Determine the [X, Y] coordinate at the center of the cell enclosing the given text.  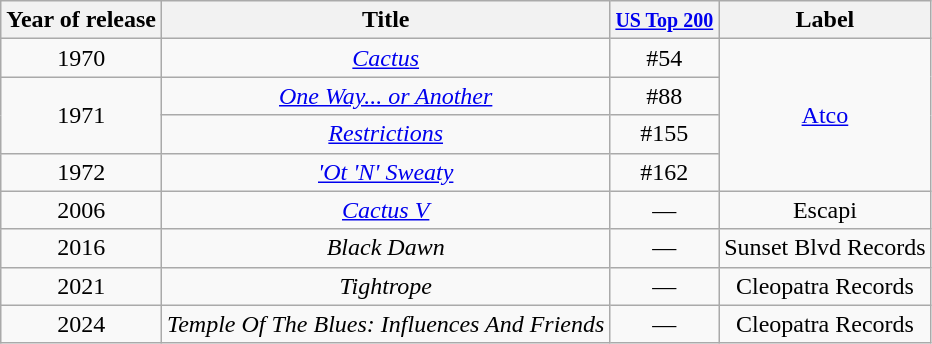
2016 [82, 248]
Temple Of The Blues: Influences And Friends [386, 324]
Escapi [825, 210]
#155 [664, 134]
Title [386, 20]
Black Dawn [386, 248]
Label [825, 20]
1970 [82, 58]
#162 [664, 172]
'Ot 'N' Sweaty [386, 172]
Sunset Blvd Records [825, 248]
#88 [664, 96]
2021 [82, 286]
1971 [82, 115]
2024 [82, 324]
US Top 200 [664, 20]
Cactus V [386, 210]
Restrictions [386, 134]
Atco [825, 115]
Cactus [386, 58]
#54 [664, 58]
One Way... or Another [386, 96]
Tightrope [386, 286]
Year of release [82, 20]
1972 [82, 172]
2006 [82, 210]
